Find where the given text appears and provide that cell's center as [X, Y] coordinate. 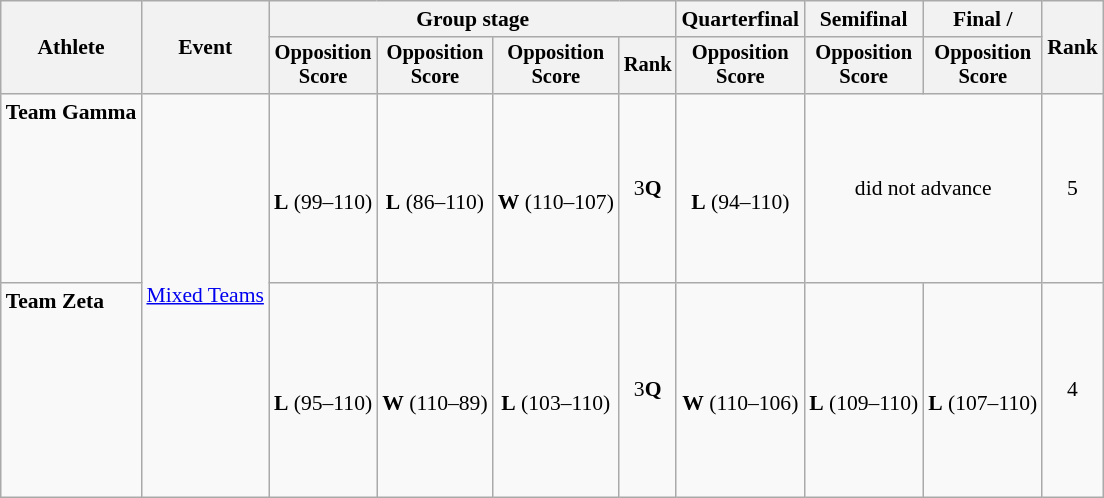
5 [1072, 188]
Team Gamma [72, 188]
Team Zeta [72, 390]
Event [205, 48]
Group stage [473, 19]
Semifinal [864, 19]
4 [1072, 390]
L (86–110) [434, 188]
Quarterfinal [740, 19]
W (110–106) [740, 390]
L (99–110) [323, 188]
L (109–110) [864, 390]
W (110–89) [434, 390]
Athlete [72, 48]
Final / [982, 19]
L (94–110) [740, 188]
L (95–110) [323, 390]
did not advance [923, 188]
L (107–110) [982, 390]
L (103–110) [556, 390]
Mixed Teams [205, 296]
W (110–107) [556, 188]
